Return [X, Y] of the center of cell containing provided text 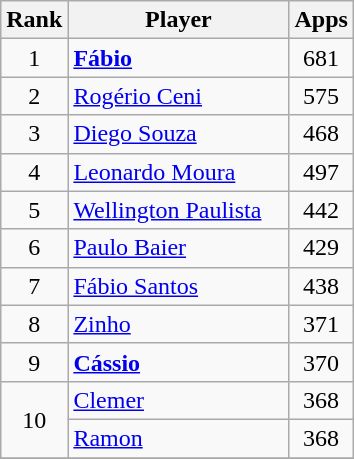
Leonardo Moura [178, 172]
8 [34, 324]
3 [34, 134]
497 [321, 172]
Zinho [178, 324]
Wellington Paulista [178, 210]
371 [321, 324]
429 [321, 248]
Fábio Santos [178, 286]
468 [321, 134]
Rank [34, 20]
Apps [321, 20]
Fábio [178, 58]
6 [34, 248]
370 [321, 362]
Diego Souza [178, 134]
7 [34, 286]
681 [321, 58]
Cássio [178, 362]
4 [34, 172]
575 [321, 96]
9 [34, 362]
2 [34, 96]
Player [178, 20]
Clemer [178, 400]
Ramon [178, 438]
438 [321, 286]
442 [321, 210]
5 [34, 210]
Paulo Baier [178, 248]
1 [34, 58]
Rogério Ceni [178, 96]
10 [34, 419]
